Return [x, y] of the center of cell containing provided text 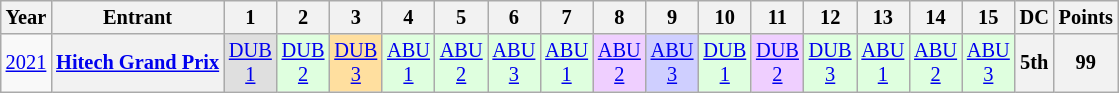
5 [462, 17]
2021 [26, 63]
12 [830, 17]
Year [26, 17]
8 [620, 17]
10 [724, 17]
DC [1034, 17]
15 [988, 17]
99 [1086, 63]
5th [1034, 63]
3 [356, 17]
14 [936, 17]
Entrant [138, 17]
4 [408, 17]
2 [304, 17]
6 [514, 17]
7 [566, 17]
11 [778, 17]
13 [882, 17]
Points [1086, 17]
9 [672, 17]
1 [250, 17]
Hitech Grand Prix [138, 63]
